Identify which cell holds the provided text, then report its (X, Y) central coordinate. 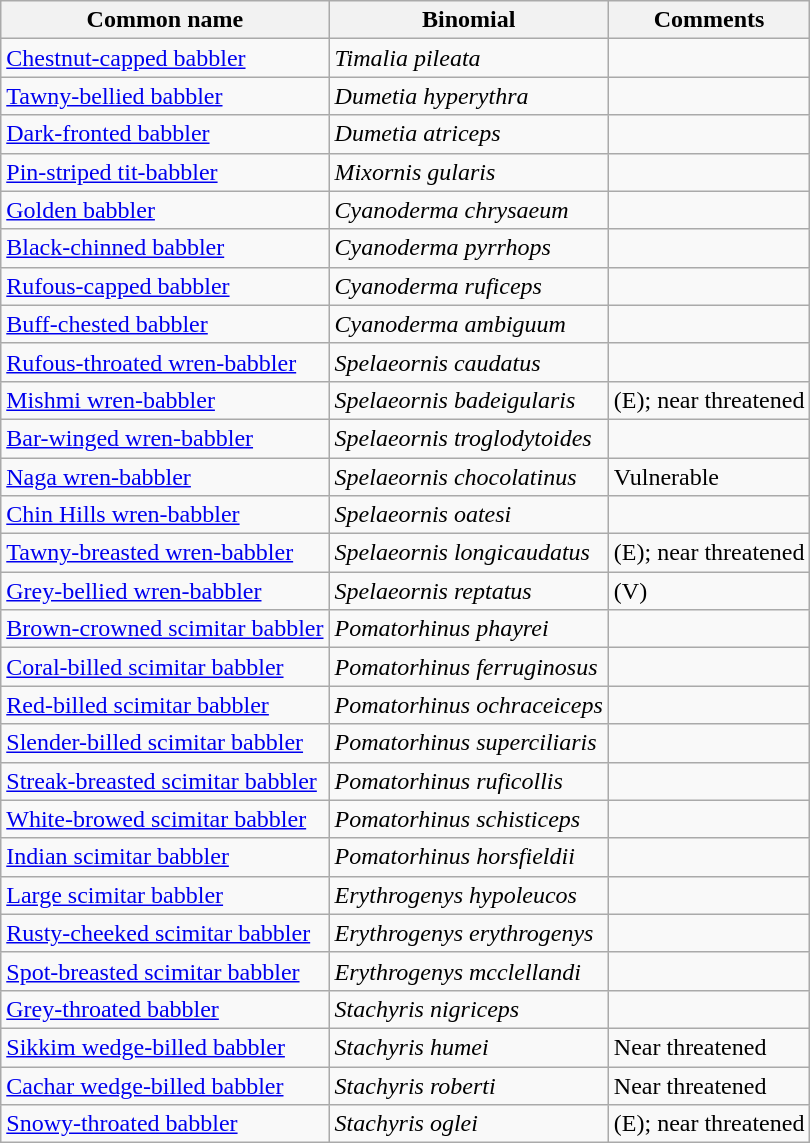
Brown-crowned scimitar babbler (165, 629)
Cyanoderma ambiguum (468, 324)
Cachar wedge-billed babbler (165, 1085)
Pomatorhinus ferruginosus (468, 667)
Black-chinned babbler (165, 248)
Vulnerable (709, 477)
Pomatorhinus superciliaris (468, 743)
Stachyris roberti (468, 1085)
Naga wren-babbler (165, 477)
Pomatorhinus schisticeps (468, 819)
Tawny-breasted wren-babbler (165, 553)
Spelaeornis badeigularis (468, 400)
Slender-billed scimitar babbler (165, 743)
Spelaeornis reptatus (468, 591)
Spelaeornis troglodytoides (468, 438)
Grey-bellied wren-babbler (165, 591)
Bar-winged wren-babbler (165, 438)
Sikkim wedge-billed babbler (165, 1047)
Cyanoderma chrysaeum (468, 210)
Chin Hills wren-babbler (165, 515)
Red-billed scimitar babbler (165, 705)
Stachyris humei (468, 1047)
Chestnut-capped babbler (165, 58)
Dumetia hyperythra (468, 96)
Rufous-throated wren-babbler (165, 362)
Coral-billed scimitar babbler (165, 667)
Golden babbler (165, 210)
Mixornis gularis (468, 172)
Rusty-cheeked scimitar babbler (165, 933)
Stachyris nigriceps (468, 1009)
Pomatorhinus ochraceiceps (468, 705)
Pomatorhinus ruficollis (468, 781)
Streak-breasted scimitar babbler (165, 781)
Timalia pileata (468, 58)
Indian scimitar babbler (165, 857)
(V) (709, 591)
Binomial (468, 20)
Pomatorhinus horsfieldii (468, 857)
Dark-fronted babbler (165, 134)
Buff-chested babbler (165, 324)
Rufous-capped babbler (165, 286)
Spelaeornis chocolatinus (468, 477)
Spelaeornis caudatus (468, 362)
Cyanoderma pyrrhops (468, 248)
Pin-striped tit-babbler (165, 172)
Spot-breasted scimitar babbler (165, 971)
Large scimitar babbler (165, 895)
Erythrogenys erythrogenys (468, 933)
Erythrogenys mcclellandi (468, 971)
Cyanoderma ruficeps (468, 286)
Stachyris oglei (468, 1124)
Snowy-throated babbler (165, 1124)
Tawny-bellied babbler (165, 96)
Grey-throated babbler (165, 1009)
Comments (709, 20)
Spelaeornis longicaudatus (468, 553)
Spelaeornis oatesi (468, 515)
Erythrogenys hypoleucos (468, 895)
Pomatorhinus phayrei (468, 629)
Mishmi wren-babbler (165, 400)
Dumetia atriceps (468, 134)
White-browed scimitar babbler (165, 819)
Common name (165, 20)
